Identify which cell holds the provided text, then report its [x, y] central coordinate. 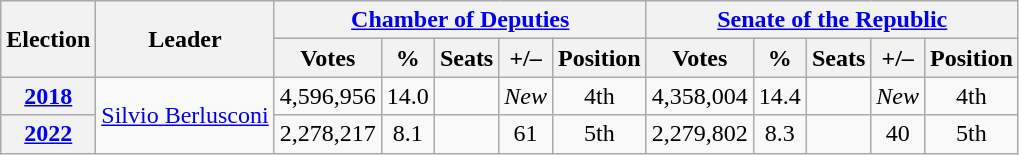
2,279,802 [700, 134]
2022 [48, 134]
Silvio Berlusconi [185, 115]
Leader [185, 39]
Chamber of Deputies [460, 20]
40 [898, 134]
Election [48, 39]
8.1 [408, 134]
14.4 [780, 96]
4,358,004 [700, 96]
61 [526, 134]
2018 [48, 96]
4,596,956 [328, 96]
14.0 [408, 96]
8.3 [780, 134]
Senate of the Republic [832, 20]
2,278,217 [328, 134]
